Pinpoint the cell where the given text exists, returning its (x, y) midpoint coordinate. 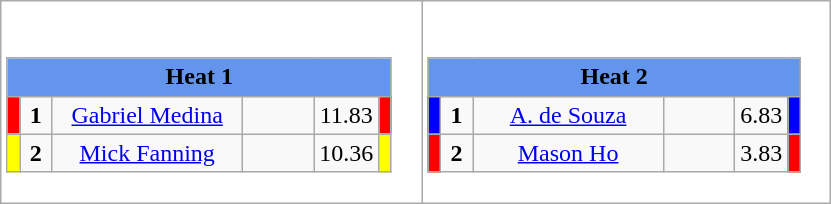
Heat 1 1 Gabriel Medina 11.83 2 Mick Fanning 10.36 (212, 102)
11.83 (346, 115)
Heat 1 (199, 77)
3.83 (762, 153)
Gabriel Medina (148, 115)
Mason Ho (568, 153)
Heat 2 (614, 77)
10.36 (346, 153)
A. de Souza (568, 115)
6.83 (762, 115)
Mick Fanning (148, 153)
Heat 2 1 A. de Souza 6.83 2 Mason Ho 3.83 (626, 102)
